Determine the [X, Y] coordinate at the center of the cell enclosing the given text.  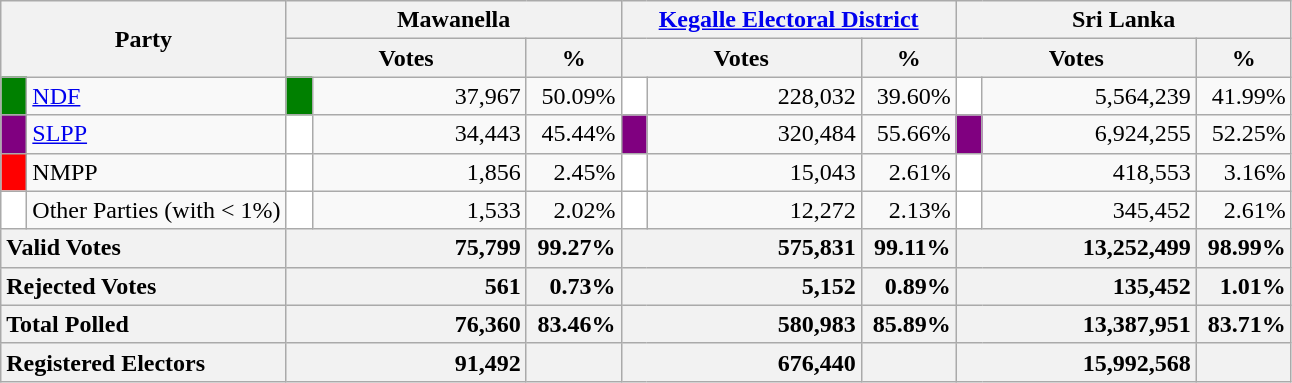
Total Polled [144, 324]
98.99% [1244, 248]
76,360 [406, 324]
5,152 [741, 286]
13,252,499 [1076, 248]
SLPP [156, 134]
99.27% [574, 248]
2.02% [574, 210]
34,443 [419, 134]
39.60% [908, 96]
2.13% [908, 210]
561 [406, 286]
83.46% [574, 324]
15,043 [754, 172]
676,440 [741, 362]
13,387,951 [1076, 324]
1.01% [1244, 286]
Rejected Votes [144, 286]
0.73% [574, 286]
41.99% [1244, 96]
52.25% [1244, 134]
3.16% [1244, 172]
99.11% [908, 248]
580,983 [741, 324]
Valid Votes [144, 248]
75,799 [406, 248]
345,452 [1089, 210]
15,992,568 [1076, 362]
85.89% [908, 324]
NMPP [156, 172]
37,967 [419, 96]
Party [144, 39]
320,484 [754, 134]
5,564,239 [1089, 96]
Registered Electors [144, 362]
Kegalle Electoral District [788, 20]
91,492 [406, 362]
83.71% [1244, 324]
135,452 [1076, 286]
1,533 [419, 210]
575,831 [741, 248]
228,032 [754, 96]
0.89% [908, 286]
NDF [156, 96]
50.09% [574, 96]
418,553 [1089, 172]
Sri Lanka [1124, 20]
55.66% [908, 134]
45.44% [574, 134]
1,856 [419, 172]
12,272 [754, 210]
Other Parties (with < 1%) [156, 210]
Mawanella [454, 20]
2.45% [574, 172]
6,924,255 [1089, 134]
